Extract the (x, y) coordinate from the center of the cell holding the provided text.  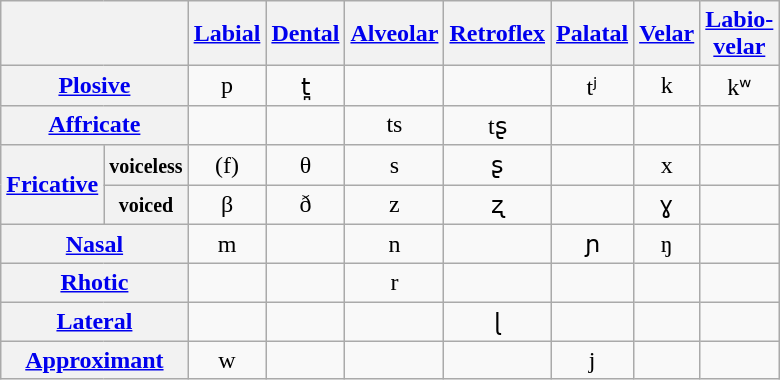
Approximant (94, 360)
kʷ (740, 86)
s (394, 165)
Dental (306, 34)
Palatal (592, 34)
Rhotic (94, 283)
θ (306, 165)
voiceless (146, 165)
ɭ (498, 322)
j (592, 360)
β (227, 204)
ɲ (592, 244)
ɣ (667, 204)
Retroflex (498, 34)
Alveolar (394, 34)
ts (394, 125)
r (394, 283)
tʂ (498, 125)
ʂ (498, 165)
m (227, 244)
Plosive (94, 86)
t̪ (306, 86)
k (667, 86)
p (227, 86)
Velar (667, 34)
ŋ (667, 244)
Nasal (94, 244)
ð (306, 204)
voiced (146, 204)
x (667, 165)
z (394, 204)
Lateral (94, 322)
Labio-velar (740, 34)
n (394, 244)
tʲ (592, 86)
w (227, 360)
(f) (227, 165)
Affricate (94, 125)
Fricative (52, 184)
ʐ (498, 204)
Labial (227, 34)
